Detect which cell encompasses the target text, then output its (X, Y) center coordinate. 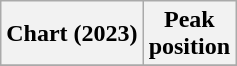
Chart (2023) (72, 34)
Peakposition (189, 34)
